For the text-containing cell, return its midpoint in [X, Y] coordinate format. 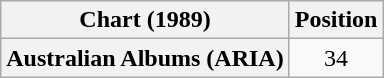
34 [336, 58]
Australian Albums (ARIA) [145, 58]
Chart (1989) [145, 20]
Position [336, 20]
